Search for the cell housing the specified text and yield its (X, Y) center coordinate. 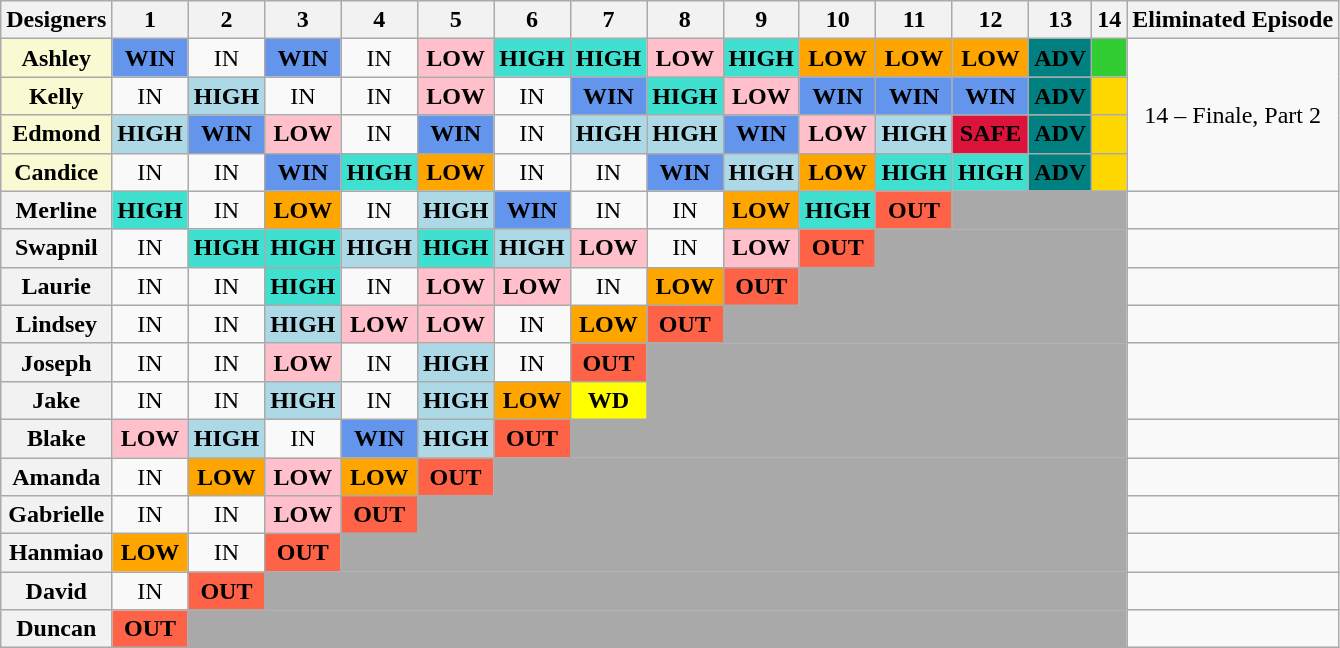
9 (761, 20)
12 (990, 20)
David (56, 591)
Ashley (56, 58)
Blake (56, 438)
Designers (56, 20)
14 – Finale, Part 2 (1233, 115)
1 (150, 20)
4 (379, 20)
Hanmiao (56, 553)
2 (226, 20)
5 (455, 20)
10 (837, 20)
WD (608, 400)
Lindsey (56, 324)
Gabrielle (56, 515)
3 (303, 20)
Joseph (56, 362)
11 (914, 20)
Jake (56, 400)
SAFE (990, 134)
Swapnil (56, 248)
Edmond (56, 134)
Merline (56, 210)
14 (1110, 20)
Eliminated Episode (1233, 20)
13 (1060, 20)
6 (532, 20)
Kelly (56, 96)
Duncan (56, 629)
Candice (56, 172)
Laurie (56, 286)
Amanda (56, 477)
8 (685, 20)
7 (608, 20)
